Determine the [x, y] coordinate at the center of the cell enclosing the given text.  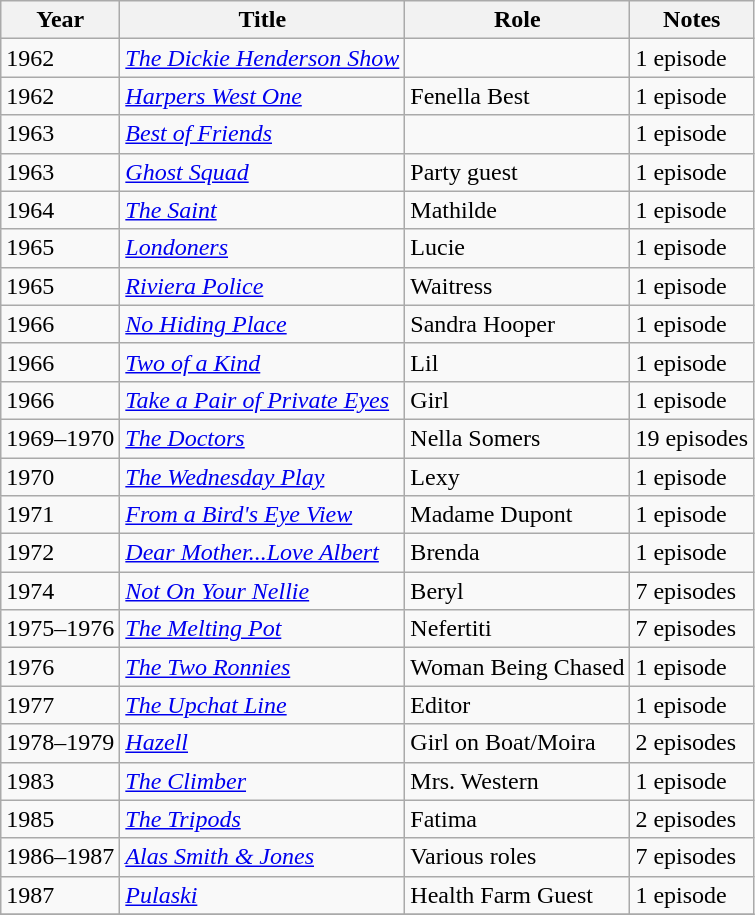
Editor [518, 705]
1985 [60, 819]
Mrs. Western [518, 781]
Waitress [518, 286]
Brenda [518, 553]
Health Farm Guest [518, 895]
The Upchat Line [262, 705]
The Dickie Henderson Show [262, 58]
1987 [60, 895]
The Doctors [262, 438]
The Melting Pot [262, 629]
Notes [692, 20]
Madame Dupont [518, 515]
Title [262, 20]
1983 [60, 781]
The Climber [262, 781]
19 episodes [692, 438]
Lil [518, 362]
Harpers West One [262, 96]
1964 [60, 210]
Dear Mother...Love Albert [262, 553]
Sandra Hooper [518, 324]
1975–1976 [60, 629]
Mathilde [518, 210]
The Saint [262, 210]
1977 [60, 705]
1974 [60, 591]
Hazell [262, 743]
Fenella Best [518, 96]
Take a Pair of Private Eyes [262, 400]
Lucie [518, 248]
No Hiding Place [262, 324]
1978–1979 [60, 743]
Woman Being Chased [518, 667]
The Two Ronnies [262, 667]
Various roles [518, 857]
Two of a Kind [262, 362]
1970 [60, 477]
Girl on Boat/Moira [518, 743]
Best of Friends [262, 134]
1976 [60, 667]
Role [518, 20]
From a Bird's Eye View [262, 515]
Nella Somers [518, 438]
1971 [60, 515]
Alas Smith & Jones [262, 857]
Riviera Police [262, 286]
The Wednesday Play [262, 477]
Londoners [262, 248]
Beryl [518, 591]
1986–1987 [60, 857]
Pulaski [262, 895]
1969–1970 [60, 438]
Year [60, 20]
1972 [60, 553]
Ghost Squad [262, 172]
Nefertiti [518, 629]
Not On Your Nellie [262, 591]
Lexy [518, 477]
The Tripods [262, 819]
Party guest [518, 172]
Fatima [518, 819]
Girl [518, 400]
